Scan for the cell matching the given text and deliver its [x, y] coordinate at center. 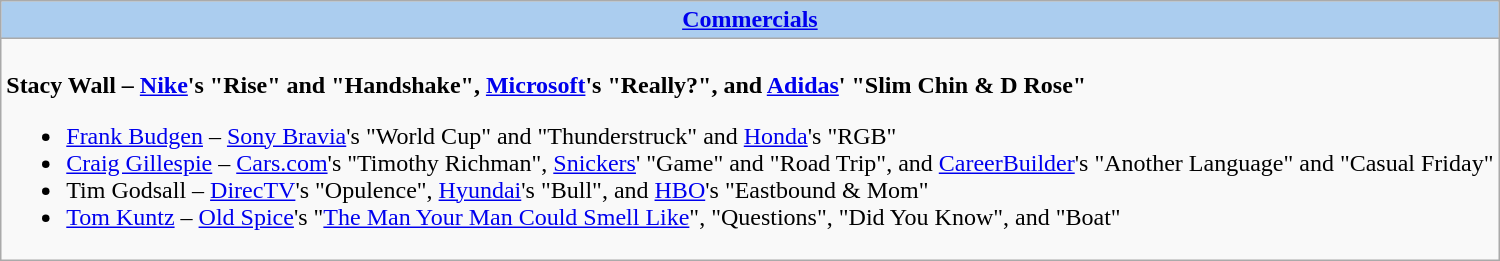
Commercials [750, 20]
